From the cell containing the given text, extract its center point as [X, Y] coordinate. 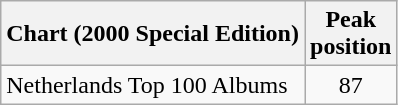
87 [350, 85]
Chart (2000 Special Edition) [153, 34]
Peakposition [350, 34]
Netherlands Top 100 Albums [153, 85]
